Pinpoint the cell where the given text exists, returning its (x, y) midpoint coordinate. 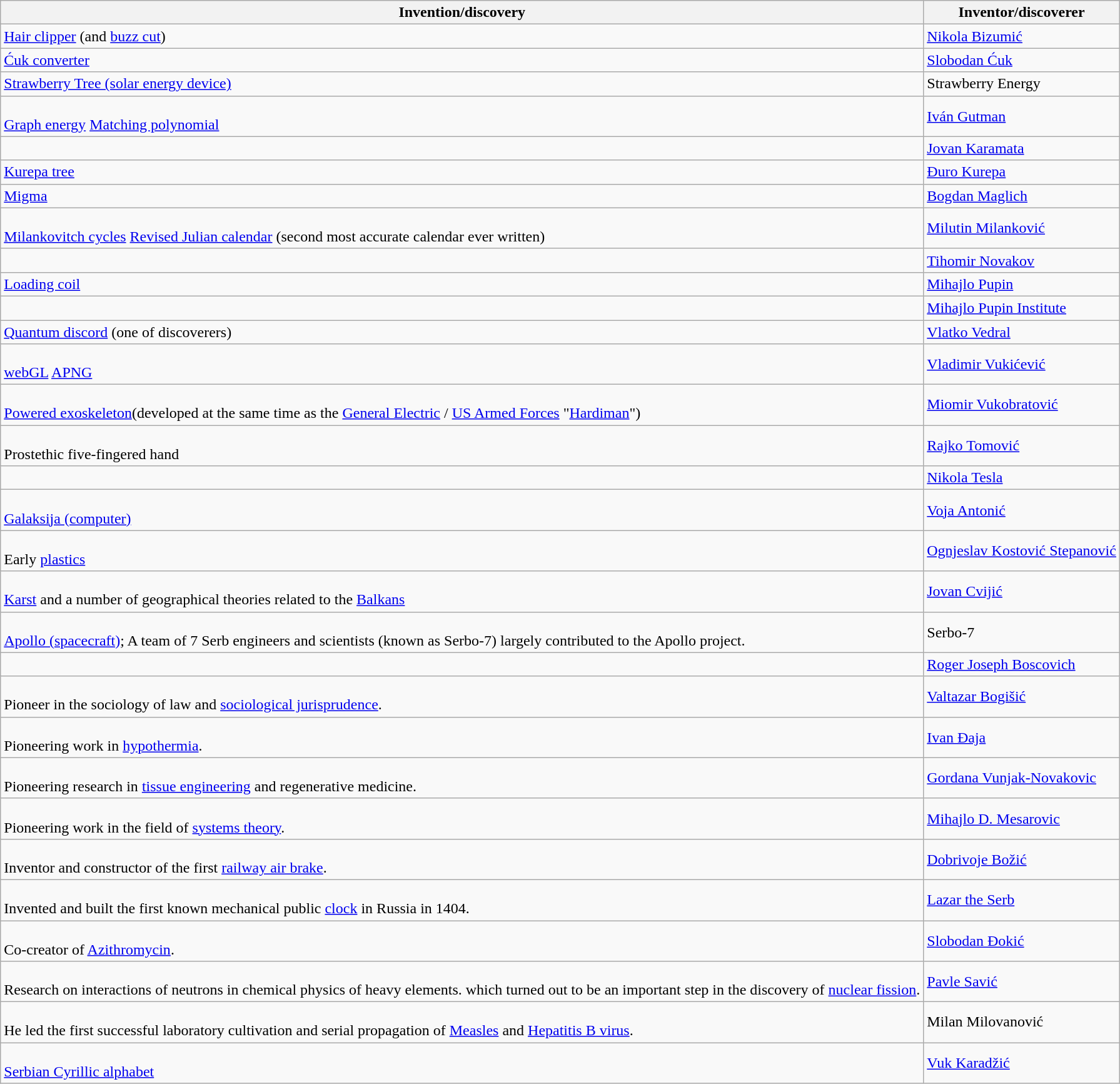
Valtazar Bogišić (1022, 697)
Mihajlo D. Mesarovic (1022, 818)
Graph energy Matching polynomial (462, 116)
Mihajlo Pupin Institute (1022, 308)
Invented and built the first known mechanical public clock in Russia in 1404. (462, 899)
Strawberry Energy (1022, 84)
Pioneering work in hypothermia. (462, 737)
Ćuk converter (462, 60)
Roger Joseph Boscovich (1022, 664)
Tihomir Novakov (1022, 260)
Nikola Bizumić (1022, 36)
Powered exoskeleton(developed at the same time as the General Electric / US Armed Forces "Hardiman") (462, 405)
Milan Milovanović (1022, 1022)
Apollo (spacecraft); A team of 7 Serb engineers and scientists (known as Serbo-7) largely contributed to the Apollo project. (462, 632)
Galaksija (computer) (462, 510)
Kurepa tree (462, 172)
Pavle Savić (1022, 982)
Nikola Tesla (1022, 478)
Ognjeslav Kostović Stepanović (1022, 550)
Gordana Vunjak-Novakovic (1022, 778)
Voja Antonić (1022, 510)
Vladimir Vukićević (1022, 364)
Pioneering research in tissue engineering and regenerative medicine. (462, 778)
Milutin Milanković (1022, 228)
Milankovitch cycles Revised Julian calendar (second most accurate calendar ever written) (462, 228)
Mihajlo Pupin (1022, 284)
Karst and a number of geographical theories related to the Balkans (462, 592)
Pioneer in the sociology of law and sociological jurisprudence. (462, 697)
Serbo-7 (1022, 632)
Dobrivoje Božić (1022, 859)
Slobodan Đokić (1022, 941)
Iván Gutman (1022, 116)
Serbian Cyrillic alphabet (462, 1063)
Prostethic five-fingered hand (462, 445)
Early plastics (462, 550)
Quantum discord (one of discoverers) (462, 332)
Jovan Karamata (1022, 148)
Đuro Kurepa (1022, 172)
webGL APNG (462, 364)
Slobodan Ćuk (1022, 60)
Loading coil (462, 284)
Invention/discovery (462, 13)
Ivan Đaja (1022, 737)
Vuk Karadžić (1022, 1063)
Pioneering work in the field of systems theory. (462, 818)
Hair clipper (and buzz cut) (462, 36)
Co-creator of Azithromycin. (462, 941)
Inventor and constructor of the first railway air brake. (462, 859)
Bogdan Maglich (1022, 196)
Migma (462, 196)
Jovan Cvijić (1022, 592)
He led the first successful laboratory cultivation and serial propagation of Measles and Hepatitis B virus. (462, 1022)
Lazar the Serb (1022, 899)
Vlatko Vedral (1022, 332)
Rajko Tomović (1022, 445)
Strawberry Tree (solar energy device) (462, 84)
Miomir Vukobratović (1022, 405)
Inventor/discoverer (1022, 13)
